Return [x, y] of the center of cell containing provided text 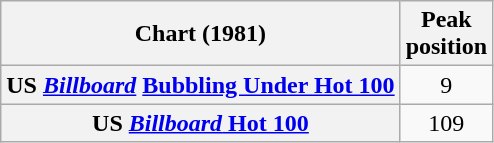
109 [446, 123]
Peakposition [446, 34]
US Billboard Hot 100 [200, 123]
Chart (1981) [200, 34]
9 [446, 85]
US Billboard Bubbling Under Hot 100 [200, 85]
